Return the [X, Y] coordinate for the center point of the cell that contains the specified text.  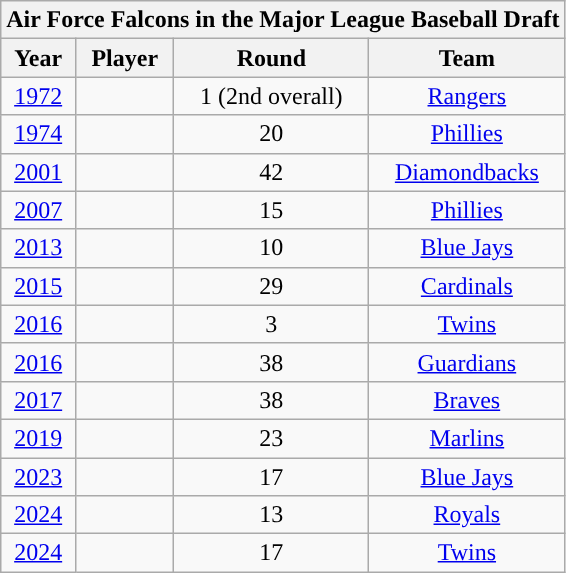
Player [125, 58]
Year [38, 58]
3 [272, 324]
2023 [38, 477]
29 [272, 286]
1974 [38, 134]
2001 [38, 172]
20 [272, 134]
2013 [38, 248]
1972 [38, 96]
Rangers [467, 96]
13 [272, 515]
23 [272, 438]
1 (2nd overall) [272, 96]
Marlins [467, 438]
Diamondbacks [467, 172]
Team [467, 58]
2015 [38, 286]
Guardians [467, 362]
Round [272, 58]
2019 [38, 438]
2007 [38, 210]
Royals [467, 515]
42 [272, 172]
Air Force Falcons in the Major League Baseball Draft [283, 20]
15 [272, 210]
10 [272, 248]
Cardinals [467, 286]
Braves [467, 400]
2017 [38, 400]
